Output the [X, Y] coordinate of the center of the cell containing the given text.  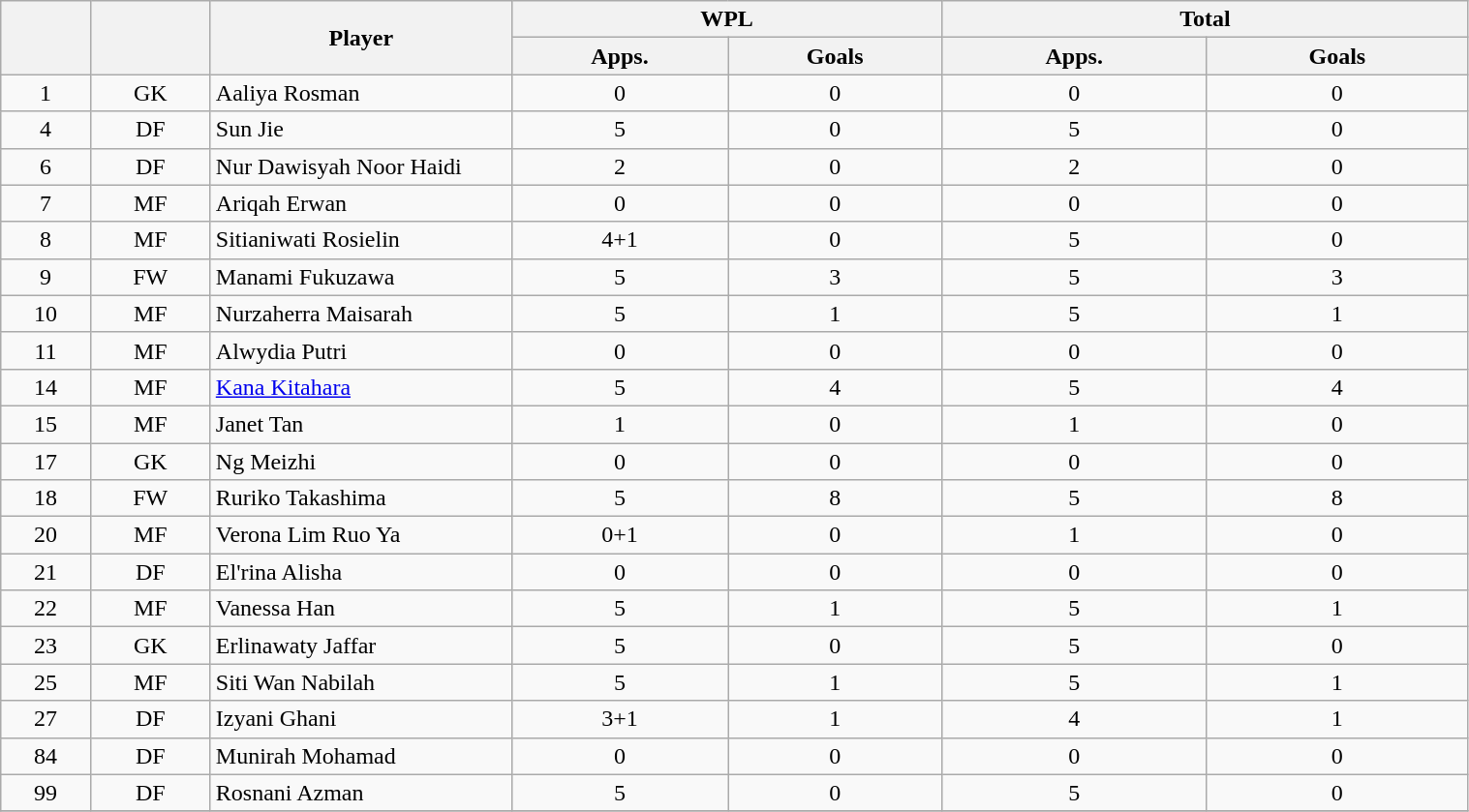
Ng Meizhi [360, 462]
Nur Dawisyah Noor Haidi [360, 166]
27 [46, 719]
Nurzaherra Maisarah [360, 314]
Alwydia Putri [360, 350]
18 [46, 498]
Verona Lim Ruo Ya [360, 535]
Izyani Ghani [360, 719]
Aaliya Rosman [360, 93]
Ruriko Takashima [360, 498]
20 [46, 535]
23 [46, 646]
3+1 [620, 719]
Janet Tan [360, 424]
Vanessa Han [360, 609]
El'rina Alisha [360, 572]
Player [360, 38]
Sun Jie [360, 130]
84 [46, 756]
17 [46, 462]
WPL [726, 19]
Total [1205, 19]
15 [46, 424]
Rosnani Azman [360, 793]
Erlinawaty Jaffar [360, 646]
7 [46, 203]
9 [46, 277]
Munirah Mohamad [360, 756]
4+1 [620, 240]
0+1 [620, 535]
11 [46, 350]
6 [46, 166]
14 [46, 387]
Sitianiwati Rosielin [360, 240]
99 [46, 793]
Siti Wan Nabilah [360, 682]
25 [46, 682]
Kana Kitahara [360, 387]
Manami Fukuzawa [360, 277]
Ariqah Erwan [360, 203]
10 [46, 314]
22 [46, 609]
21 [46, 572]
